From the cell containing the given text, extract its center point as [X, Y] coordinate. 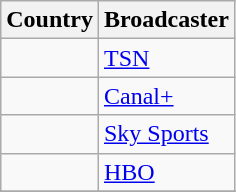
Broadcaster [166, 20]
TSN [166, 58]
Sky Sports [166, 134]
HBO [166, 172]
Canal+ [166, 96]
Country [50, 20]
